For the text-containing cell, return its midpoint in [x, y] coordinate format. 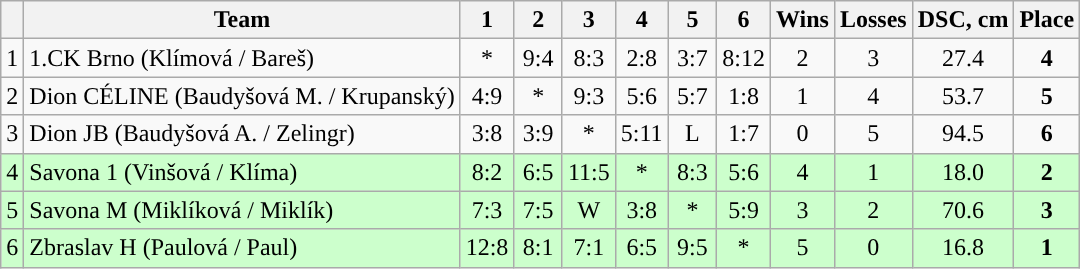
11:5 [588, 172]
1:8 [744, 96]
Savona M (Miklíková / Miklík) [242, 210]
9:5 [692, 248]
Dion CÉLINE (Baudyšová M. / Krupanský) [242, 96]
3:9 [538, 134]
7:1 [588, 248]
8:1 [538, 248]
94.5 [963, 134]
8:2 [487, 172]
12:8 [487, 248]
Savona 1 (Vinšová / Klíma) [242, 172]
8:12 [744, 58]
1.CK Brno (Klímová / Bareš) [242, 58]
5:9 [744, 210]
27.4 [963, 58]
Zbraslav H (Paulová / Paul) [242, 248]
Team [242, 20]
Place [1047, 20]
4:9 [487, 96]
9:4 [538, 58]
70.6 [963, 210]
L [692, 134]
DSC, cm [963, 20]
5:11 [642, 134]
18.0 [963, 172]
Dion JB (Baudyšová A. / Zelingr) [242, 134]
2:8 [642, 58]
W [588, 210]
1:7 [744, 134]
7:3 [487, 210]
7:5 [538, 210]
Losses [873, 20]
9:3 [588, 96]
16.8 [963, 248]
5:7 [692, 96]
3:7 [692, 58]
53.7 [963, 96]
Wins [802, 20]
